Return the (x, y) coordinate for the center point of the cell that contains the specified text.  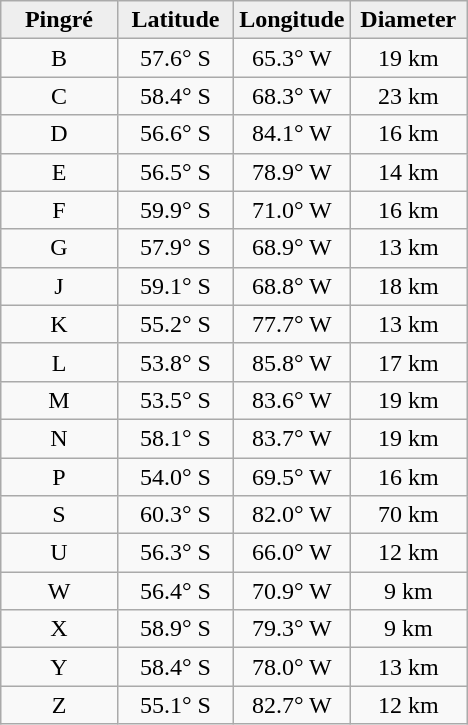
68.8° W (292, 286)
Latitude (175, 20)
83.6° W (292, 400)
53.8° S (175, 362)
X (59, 629)
55.2° S (175, 324)
68.9° W (292, 248)
P (59, 477)
F (59, 210)
55.1° S (175, 705)
23 km (408, 96)
57.6° S (175, 58)
70 km (408, 515)
17 km (408, 362)
79.3° W (292, 629)
60.3° S (175, 515)
J (59, 286)
78.0° W (292, 667)
58.9° S (175, 629)
18 km (408, 286)
56.6° S (175, 134)
B (59, 58)
69.5° W (292, 477)
Diameter (408, 20)
K (59, 324)
83.7° W (292, 438)
W (59, 591)
56.3° S (175, 553)
S (59, 515)
68.3° W (292, 96)
57.9° S (175, 248)
58.1° S (175, 438)
56.5° S (175, 172)
56.4° S (175, 591)
84.1° W (292, 134)
82.7° W (292, 705)
G (59, 248)
82.0° W (292, 515)
Z (59, 705)
14 km (408, 172)
M (59, 400)
59.1° S (175, 286)
70.9° W (292, 591)
53.5° S (175, 400)
77.7° W (292, 324)
78.9° W (292, 172)
C (59, 96)
Pingré (59, 20)
85.8° W (292, 362)
L (59, 362)
D (59, 134)
54.0° S (175, 477)
Longitude (292, 20)
65.3° W (292, 58)
Y (59, 667)
66.0° W (292, 553)
59.9° S (175, 210)
71.0° W (292, 210)
E (59, 172)
N (59, 438)
U (59, 553)
